Scan for the cell matching the given text and deliver its (x, y) coordinate at center. 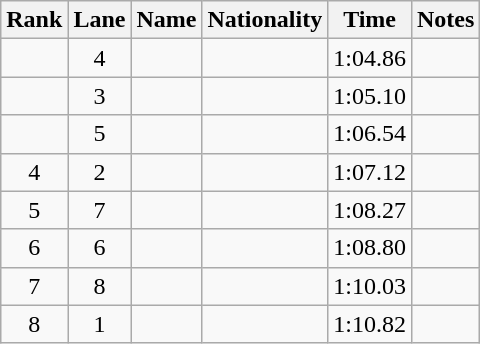
2 (100, 172)
1:04.86 (370, 58)
Notes (445, 20)
1:05.10 (370, 96)
1:08.80 (370, 248)
Lane (100, 20)
1:10.03 (370, 286)
1:07.12 (370, 172)
1:08.27 (370, 210)
Rank (34, 20)
Time (370, 20)
1:10.82 (370, 324)
Nationality (265, 20)
1:06.54 (370, 134)
1 (100, 324)
Name (166, 20)
3 (100, 96)
